For the text-containing cell, return its midpoint in [X, Y] coordinate format. 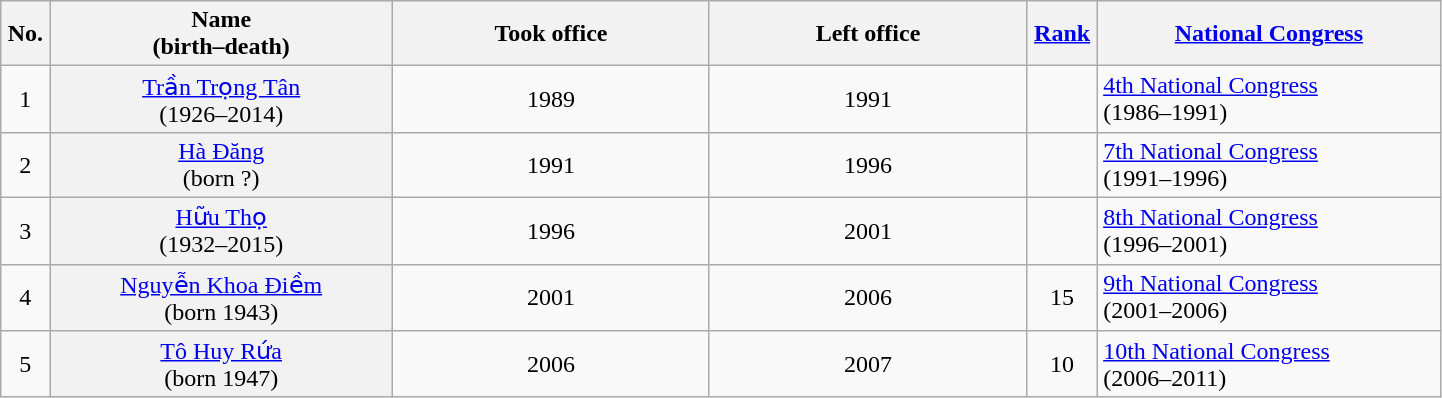
10 [1062, 364]
2007 [868, 364]
1989 [550, 100]
2 [26, 164]
9th National Congress(2001–2006) [1270, 298]
Nguyễn Khoa Điềm(born 1943) [221, 298]
National Congress [1270, 34]
4 [26, 298]
Rank [1062, 34]
Hà Đăng(born ?) [221, 164]
Tô Huy Rứa(born 1947) [221, 364]
10th National Congress(2006–2011) [1270, 364]
7th National Congress(1991–1996) [1270, 164]
Trần Trọng Tân(1926–2014) [221, 100]
3 [26, 230]
15 [1062, 298]
5 [26, 364]
1 [26, 100]
No. [26, 34]
Hữu Thọ(1932–2015) [221, 230]
8th National Congress(1996–2001) [1270, 230]
4th National Congress(1986–1991) [1270, 100]
Left office [868, 34]
Name(birth–death) [221, 34]
Took office [550, 34]
